Scan for the cell matching the given text and deliver its (X, Y) coordinate at center. 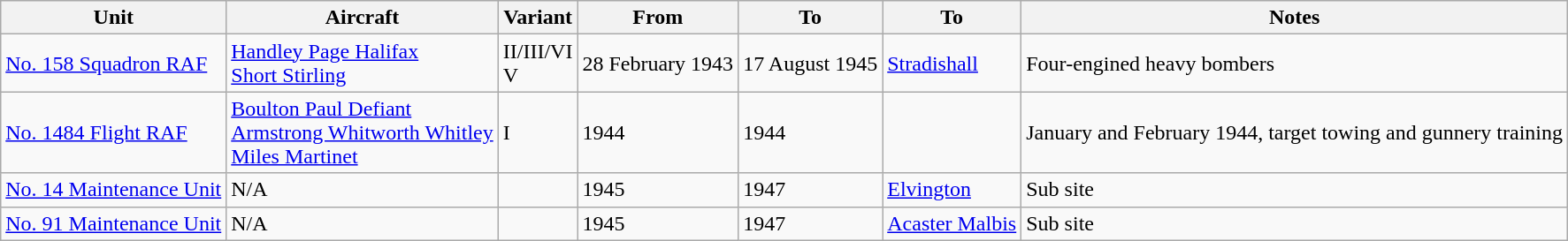
28 February 1943 (658, 64)
January and February 1944, target towing and gunnery training (1295, 132)
Four-engined heavy bombers (1295, 64)
Acaster Malbis (952, 223)
Variant (538, 18)
From (658, 18)
No. 91 Maintenance Unit (113, 223)
No. 14 Maintenance Unit (113, 190)
II/III/VIV (538, 64)
No. 1484 Flight RAF (113, 132)
17 August 1945 (810, 64)
Unit (113, 18)
I (538, 132)
Boulton Paul DefiantArmstrong Whitworth WhitleyMiles Martinet (363, 132)
Stradishall (952, 64)
Elvington (952, 190)
Aircraft (363, 18)
No. 158 Squadron RAF (113, 64)
Notes (1295, 18)
Handley Page HalifaxShort Stirling (363, 64)
